For the text-containing cell, return its midpoint in [x, y] coordinate format. 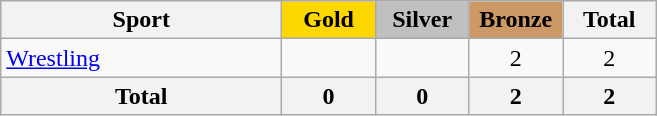
Wrestling [142, 58]
Bronze [516, 20]
Sport [142, 20]
Silver [422, 20]
Gold [329, 20]
